From the cell containing the given text, extract its center point as [x, y] coordinate. 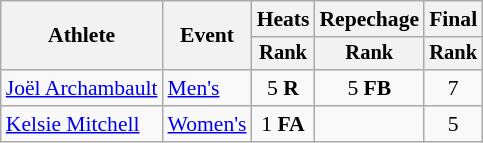
7 [453, 88]
Women's [208, 124]
5 FB [369, 88]
1 FA [284, 124]
Repechage [369, 19]
Final [453, 19]
Joël Archambault [82, 88]
Event [208, 36]
Kelsie Mitchell [82, 124]
Athlete [82, 36]
Heats [284, 19]
Men's [208, 88]
5 R [284, 88]
5 [453, 124]
